Pinpoint the cell where the given text exists, returning its (X, Y) midpoint coordinate. 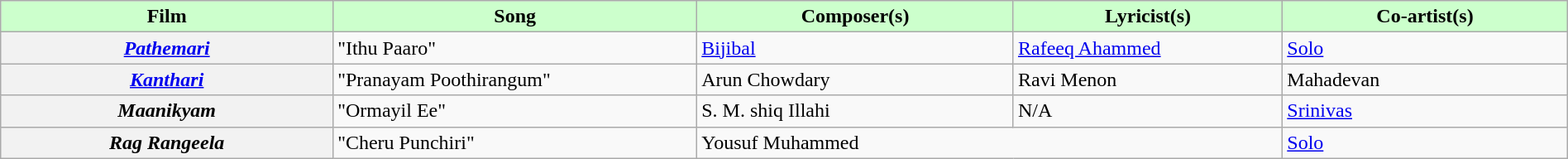
"Ithu Paaro" (515, 48)
Kanthari (167, 79)
Yousuf Muhammed (990, 142)
Mahadevan (1425, 79)
"Ormayil Ee" (515, 111)
"Cheru Punchiri" (515, 142)
Bijibal (855, 48)
Film (167, 17)
Arun Chowdary (855, 79)
S. M. shiq Illahi (855, 111)
Composer(s) (855, 17)
Song (515, 17)
Srinivas (1425, 111)
Co-artist(s) (1425, 17)
Ravi Menon (1148, 79)
Rafeeq Ahammed (1148, 48)
N/A (1148, 111)
Lyricist(s) (1148, 17)
Pathemari (167, 48)
Rag Rangeela (167, 142)
Maanikyam (167, 111)
"Pranayam Poothirangum" (515, 79)
